Capture the cell that displays the provided text and extract its (x, y) central coordinate. 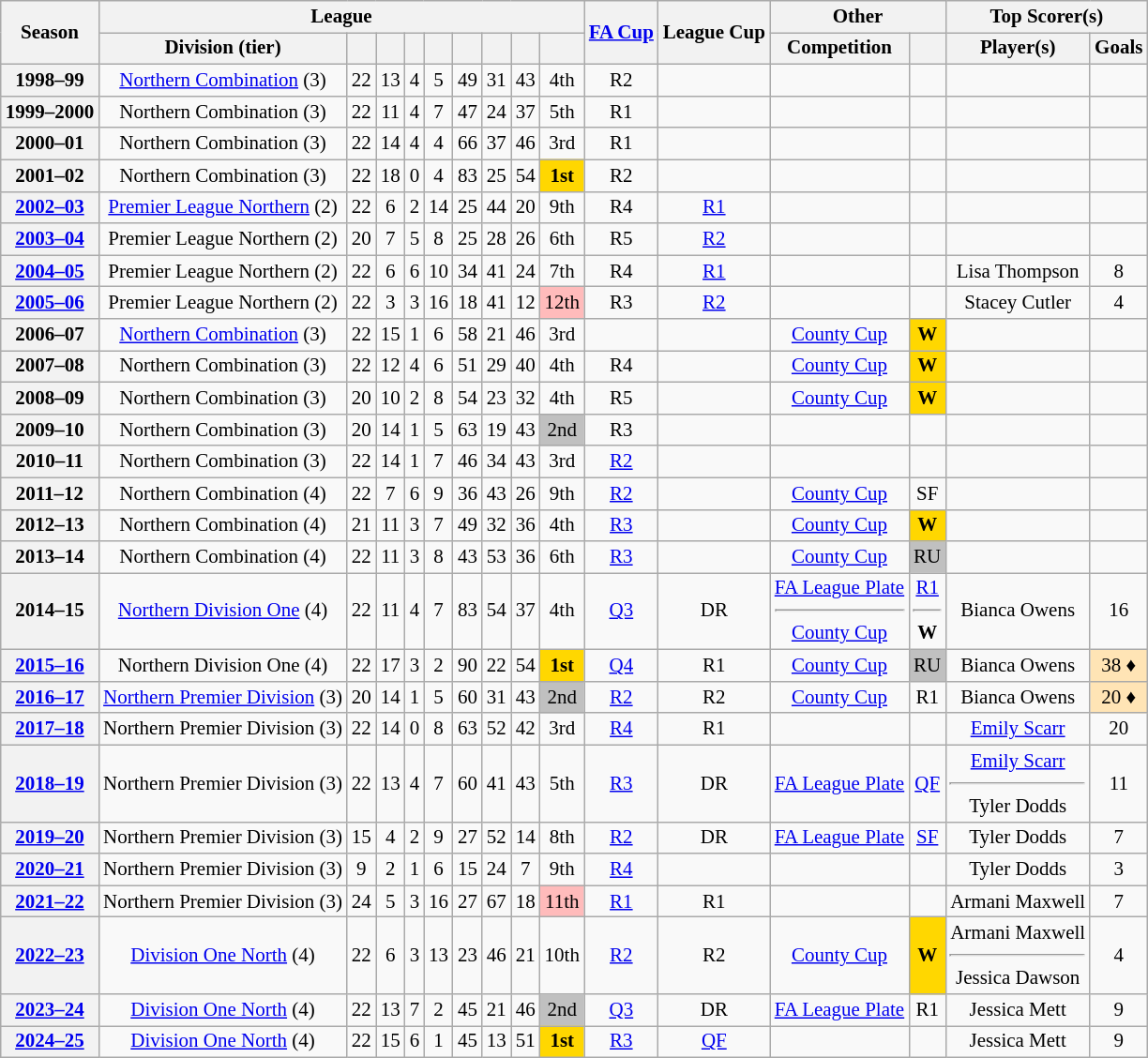
Division (tier) (223, 49)
2009–10 (50, 430)
League (341, 17)
19 (497, 430)
38 ♦ (1118, 666)
Emily Scarr (1018, 729)
1999–2000 (50, 112)
1998–99 (50, 81)
2010–11 (50, 461)
Q4 (621, 666)
2001–02 (50, 175)
17 (390, 666)
2003–04 (50, 239)
2018–19 (50, 783)
2005–06 (50, 303)
Top Scorer(s) (1047, 17)
R1W (927, 612)
Season (50, 33)
2015–16 (50, 666)
Player(s) (1018, 49)
Competition (839, 49)
Stacey Cutler (1018, 303)
2021–22 (50, 901)
67 (497, 901)
44 (497, 207)
2013–14 (50, 557)
42 (525, 729)
2002–03 (50, 207)
11th (563, 901)
2023–24 (50, 1010)
Armani Maxwell (1018, 901)
10th (563, 956)
FA Cup (621, 33)
2012–13 (50, 525)
47 (467, 112)
66 (467, 144)
Armani Maxwell Jessica Dawson (1018, 956)
2006–07 (50, 335)
7th (563, 271)
2004–05 (50, 271)
2016–17 (50, 698)
League Cup (715, 33)
29 (497, 367)
Goals (1118, 49)
FA League PlateCounty Cup (839, 612)
2014–15 (50, 612)
2007–08 (50, 367)
58 (467, 335)
2017–18 (50, 729)
28 (497, 239)
Emily Scarr Tyler Dodds (1018, 783)
8th (563, 838)
2020–21 (50, 869)
2019–20 (50, 838)
40 (525, 367)
2022–23 (50, 956)
2024–25 (50, 1042)
12th (563, 303)
53 (497, 557)
2011–12 (50, 493)
Other (857, 17)
2000–01 (50, 144)
90 (467, 666)
20 ♦ (1118, 698)
Lisa Thompson (1018, 271)
2008–09 (50, 398)
